Extract the (X, Y) coordinate from the center of the cell holding the provided text.  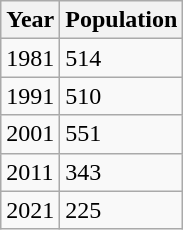
514 (122, 58)
1981 (30, 58)
Population (122, 20)
510 (122, 96)
343 (122, 172)
2011 (30, 172)
Year (30, 20)
551 (122, 134)
2021 (30, 210)
2001 (30, 134)
1991 (30, 96)
225 (122, 210)
